From the cell containing the given text, extract its center point as [x, y] coordinate. 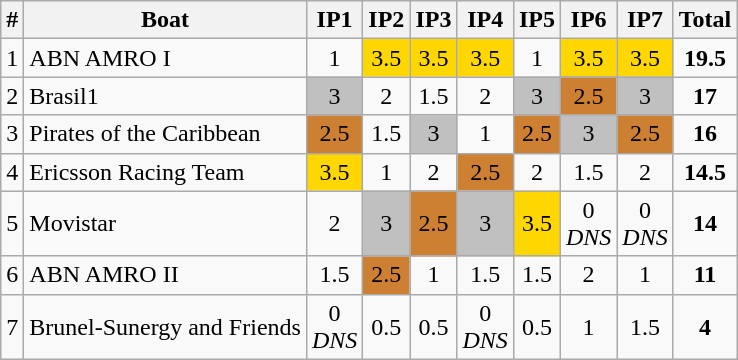
IP1 [334, 20]
IP6 [588, 20]
16 [705, 134]
Brunel-Sunergy and Friends [166, 326]
14 [705, 224]
Total [705, 20]
Pirates of the Caribbean [166, 134]
# [12, 20]
ABN AMRO II [166, 275]
6 [12, 275]
19.5 [705, 58]
IP7 [645, 20]
IP5 [536, 20]
7 [12, 326]
5 [12, 224]
Ericsson Racing Team [166, 172]
IP3 [434, 20]
Boat [166, 20]
ABN AMRO I [166, 58]
IP2 [386, 20]
17 [705, 96]
IP4 [485, 20]
11 [705, 275]
14.5 [705, 172]
Brasil1 [166, 96]
Movistar [166, 224]
